Find where the given text appears and provide that cell's center as (X, Y) coordinate. 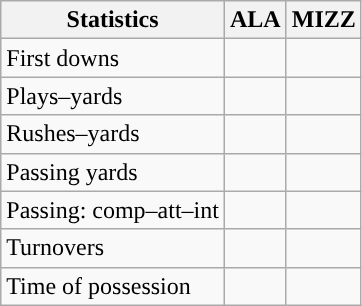
MIZZ (324, 20)
Plays–yards (113, 96)
Passing: comp–att–int (113, 210)
Passing yards (113, 172)
Rushes–yards (113, 134)
First downs (113, 58)
ALA (255, 20)
Statistics (113, 20)
Time of possession (113, 286)
Turnovers (113, 248)
